Extract the [x, y] coordinate from the center of the cell holding the provided text.  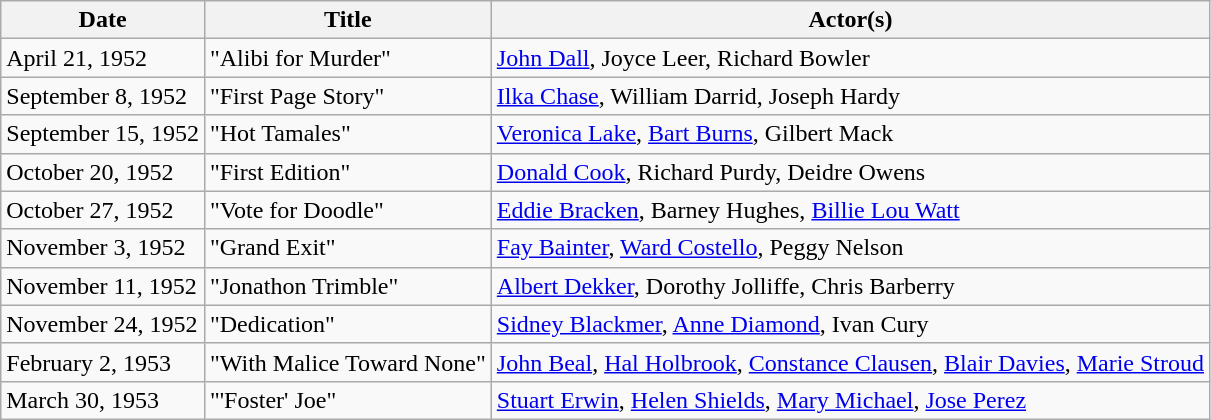
"First Page Story" [348, 96]
John Beal, Hal Holbrook, Constance Clausen, Blair Davies, Marie Stroud [850, 362]
November 3, 1952 [103, 248]
"'Foster' Joe" [348, 400]
Actor(s) [850, 20]
Fay Bainter, Ward Costello, Peggy Nelson [850, 248]
February 2, 1953 [103, 362]
November 24, 1952 [103, 324]
"With Malice Toward None" [348, 362]
October 20, 1952 [103, 172]
Stuart Erwin, Helen Shields, Mary Michael, Jose Perez [850, 400]
Date [103, 20]
"Vote for Doodle" [348, 210]
John Dall, Joyce Leer, Richard Bowler [850, 58]
November 11, 1952 [103, 286]
October 27, 1952 [103, 210]
"Grand Exit" [348, 248]
Sidney Blackmer, Anne Diamond, Ivan Cury [850, 324]
Veronica Lake, Bart Burns, Gilbert Mack [850, 134]
"Hot Tamales" [348, 134]
September 8, 1952 [103, 96]
Donald Cook, Richard Purdy, Deidre Owens [850, 172]
"Alibi for Murder" [348, 58]
September 15, 1952 [103, 134]
"Dedication" [348, 324]
April 21, 1952 [103, 58]
Albert Dekker, Dorothy Jolliffe, Chris Barberry [850, 286]
"First Edition" [348, 172]
"Jonathon Trimble" [348, 286]
Title [348, 20]
Ilka Chase, William Darrid, Joseph Hardy [850, 96]
Eddie Bracken, Barney Hughes, Billie Lou Watt [850, 210]
March 30, 1953 [103, 400]
